From the cell containing the given text, extract its center point as (X, Y) coordinate. 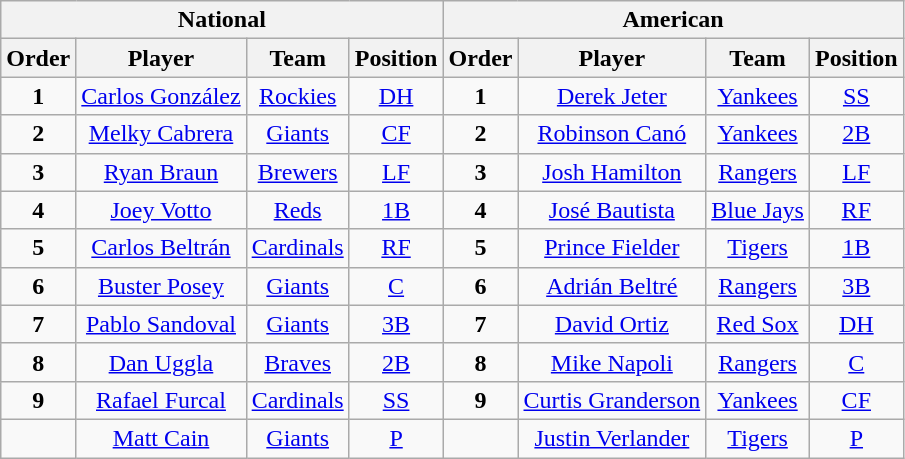
Red Sox (758, 324)
Justin Verlander (612, 438)
Braves (298, 362)
Adrián Beltré (612, 286)
Dan Uggla (161, 362)
Reds (298, 210)
Brewers (298, 172)
Derek Jeter (612, 96)
Rockies (298, 96)
Ryan Braun (161, 172)
José Bautista (612, 210)
Curtis Granderson (612, 400)
Carlos González (161, 96)
Prince Fielder (612, 248)
Buster Posey (161, 286)
American (673, 20)
Rafael Furcal (161, 400)
Joey Votto (161, 210)
Blue Jays (758, 210)
Carlos Beltrán (161, 248)
National (222, 20)
Matt Cain (161, 438)
Mike Napoli (612, 362)
David Ortiz (612, 324)
Robinson Canó (612, 134)
Pablo Sandoval (161, 324)
Melky Cabrera (161, 134)
Josh Hamilton (612, 172)
